From the cell containing the given text, extract its center point as [X, Y] coordinate. 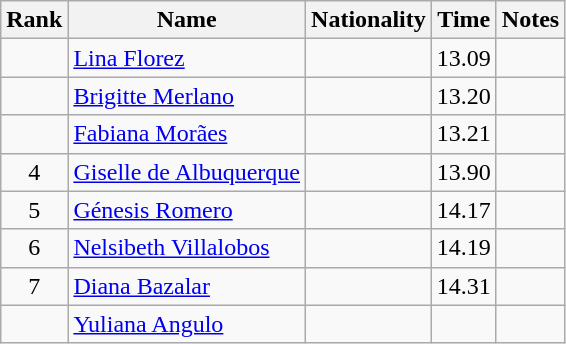
Nationality [369, 20]
Yuliana Angulo [187, 324]
14.31 [464, 286]
13.20 [464, 96]
Fabiana Morães [187, 134]
13.09 [464, 58]
13.90 [464, 172]
Nelsibeth Villalobos [187, 248]
Brigitte Merlano [187, 96]
14.19 [464, 248]
Génesis Romero [187, 210]
Name [187, 20]
7 [34, 286]
13.21 [464, 134]
Giselle de Albuquerque [187, 172]
Rank [34, 20]
Diana Bazalar [187, 286]
14.17 [464, 210]
5 [34, 210]
Time [464, 20]
4 [34, 172]
Notes [530, 20]
Lina Florez [187, 58]
6 [34, 248]
